Output the (X, Y) coordinate of the center of the cell containing the given text.  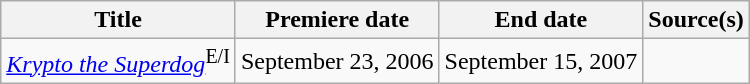
Krypto the SuperdogE/I (118, 62)
September 15, 2007 (541, 62)
Source(s) (696, 20)
Premiere date (337, 20)
Title (118, 20)
End date (541, 20)
September 23, 2006 (337, 62)
